Scan for the cell matching the given text and deliver its [X, Y] coordinate at center. 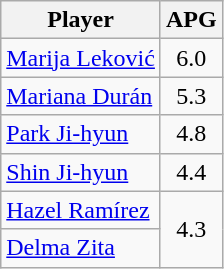
Mariana Durán [81, 96]
Marija Leković [81, 58]
Park Ji-hyun [81, 134]
4.8 [191, 134]
Hazel Ramírez [81, 210]
5.3 [191, 96]
Player [81, 20]
Delma Zita [81, 248]
4.3 [191, 229]
6.0 [191, 58]
4.4 [191, 172]
Shin Ji-hyun [81, 172]
APG [191, 20]
